Locate the cell with the specified text and output its (x, y) center coordinate. 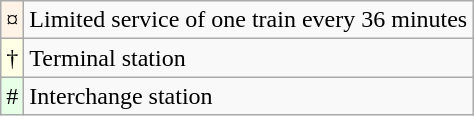
Limited service of one train every 36 minutes (248, 20)
† (12, 58)
Interchange station (248, 96)
# (12, 96)
Terminal station (248, 58)
¤ (12, 20)
